Scan for the cell matching the given text and deliver its (X, Y) coordinate at center. 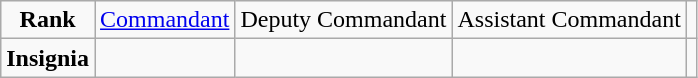
Assistant Commandant (569, 20)
Insignia (48, 58)
Rank (48, 20)
Commandant (165, 20)
Deputy Commandant (344, 20)
